Extract the (X, Y) coordinate from the center of the cell holding the provided text.  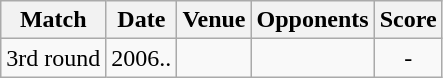
- (408, 58)
Match (54, 20)
Venue (214, 20)
3rd round (54, 58)
2006.. (142, 58)
Opponents (312, 20)
Date (142, 20)
Score (408, 20)
